Return the (X, Y) coordinate for the center point of the cell that contains the specified text.  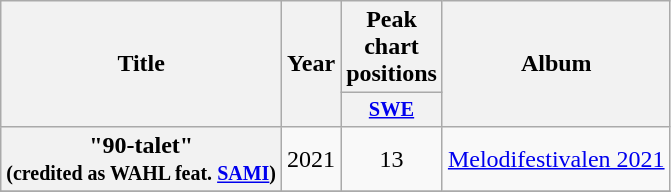
13 (392, 158)
Peak chart positions (392, 47)
Melodifestivalen 2021 (556, 158)
Year (312, 64)
2021 (312, 158)
Title (142, 64)
"90-talet"(credited as WAHL feat. SAMI) (142, 158)
Album (556, 64)
SWE (392, 110)
